Search for the cell housing the specified text and yield its [X, Y] center coordinate. 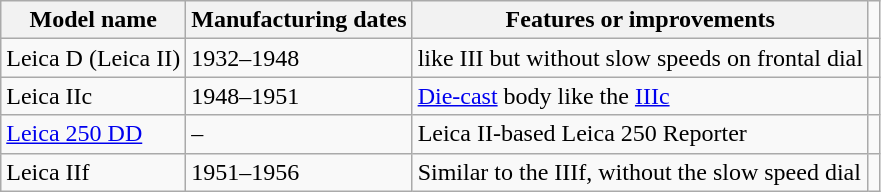
1948–1951 [299, 96]
Similar to the IIIf, without the slow speed dial [640, 172]
Leica IIc [94, 96]
Die-cast body like the IIIc [640, 96]
Leica IIf [94, 172]
Leica 250 DD [94, 134]
like III but without slow speeds on frontal dial [640, 58]
1951–1956 [299, 172]
Features or improvements [640, 20]
Manufacturing dates [299, 20]
– [299, 134]
Model name [94, 20]
Leica II-based Leica 250 Reporter [640, 134]
Leica D (Leica II) [94, 58]
1932–1948 [299, 58]
